Return (X, Y) of the center of cell containing provided text 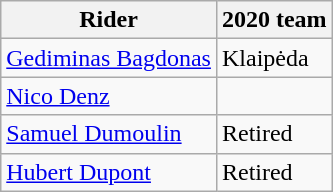
Klaipėda (274, 58)
Hubert Dupont (109, 172)
Nico Denz (109, 96)
Rider (109, 20)
2020 team (274, 20)
Gediminas Bagdonas (109, 58)
Samuel Dumoulin (109, 134)
